Search for the cell housing the specified text and yield its (x, y) center coordinate. 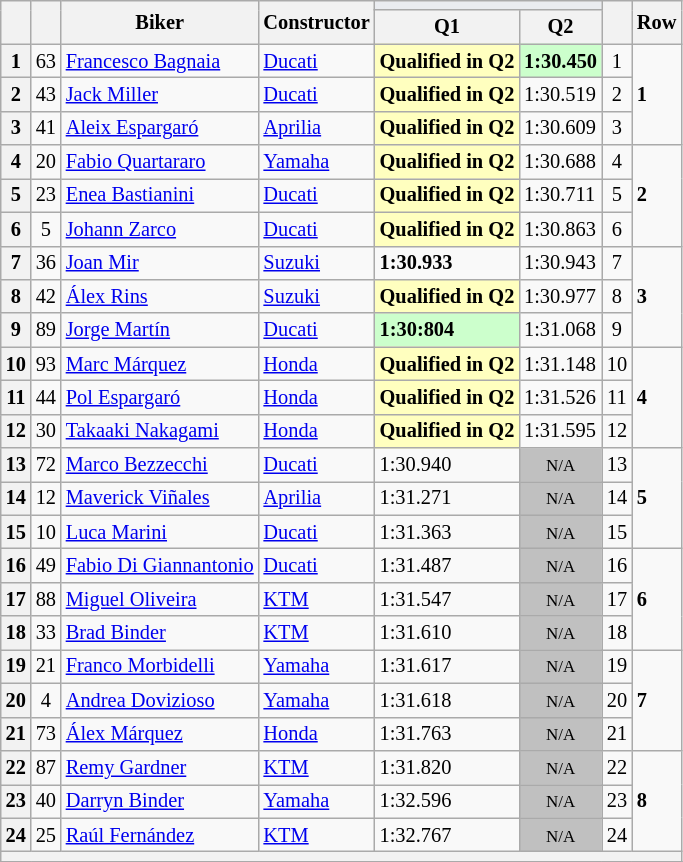
30 (46, 431)
Miguel Oliveira (160, 599)
1:31.547 (447, 599)
Enea Bastianini (160, 195)
1:31.068 (560, 330)
Franco Morbidelli (160, 666)
63 (46, 61)
Biker (160, 22)
44 (46, 397)
1:31.617 (447, 666)
36 (46, 263)
Luca Marini (160, 532)
33 (46, 633)
Álex Rins (160, 296)
40 (46, 801)
1:30.940 (447, 465)
1:30.863 (560, 229)
Takaaki Nakagami (160, 431)
Aleix Espargaró (160, 128)
89 (46, 330)
1:32.767 (447, 835)
42 (46, 296)
43 (46, 94)
Remy Gardner (160, 767)
25 (46, 835)
Álex Márquez (160, 734)
Raúl Fernández (160, 835)
49 (46, 565)
Maverick Viñales (160, 498)
Jack Miller (160, 94)
1:31.526 (560, 397)
Fabio Quartararo (160, 162)
Constructor (317, 22)
1:31.763 (447, 734)
1:30.688 (560, 162)
93 (46, 364)
Darryn Binder (160, 801)
Row (656, 22)
1:31.820 (447, 767)
Andrea Dovizioso (160, 700)
1:30.977 (560, 296)
Brad Binder (160, 633)
1:31.595 (560, 431)
1:30.519 (560, 94)
1:30:804 (447, 330)
1:31.363 (447, 532)
Marco Bezzecchi (160, 465)
1:32.596 (447, 801)
Pol Espargaró (160, 397)
72 (46, 465)
1:31.487 (447, 565)
1:30.711 (560, 195)
1:31.618 (447, 700)
88 (46, 599)
Francesco Bagnaia (160, 61)
Johann Zarco (160, 229)
Joan Mir (160, 263)
41 (46, 128)
1:30.450 (560, 61)
Q2 (560, 27)
Marc Márquez (160, 364)
87 (46, 767)
73 (46, 734)
1:31.148 (560, 364)
1:31.610 (447, 633)
1:30.609 (560, 128)
Jorge Martín (160, 330)
Q1 (447, 27)
1:31.271 (447, 498)
Fabio Di Giannantonio (160, 565)
1:30.933 (447, 263)
1:30.943 (560, 263)
